Output the [x, y] coordinate of the center of the cell containing the given text.  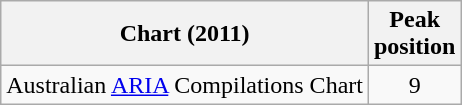
Peakposition [414, 34]
9 [414, 85]
Chart (2011) [185, 34]
Australian ARIA Compilations Chart [185, 85]
